Scan for the cell matching the given text and deliver its [X, Y] coordinate at center. 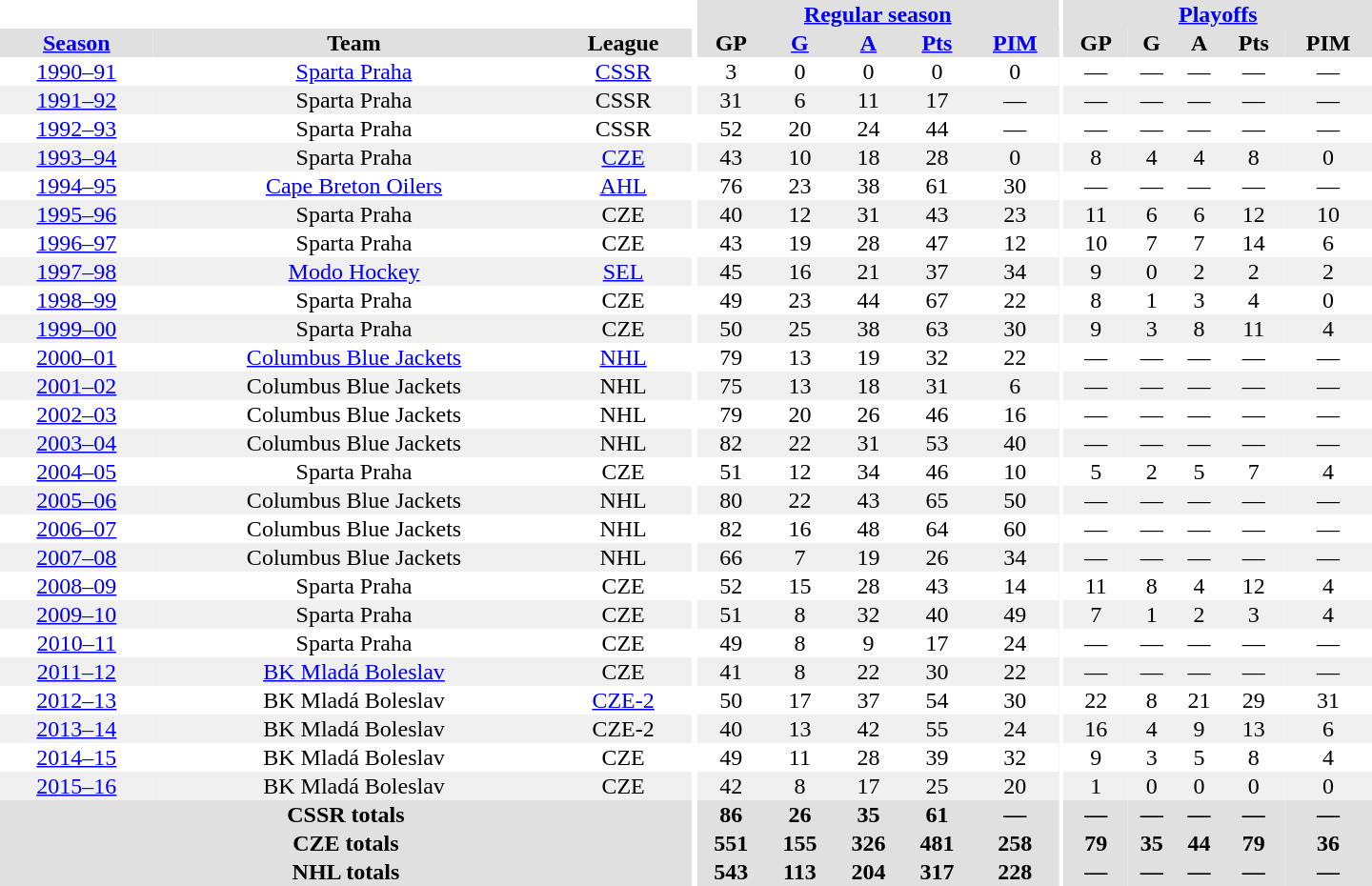
67 [937, 300]
65 [937, 500]
2001–02 [76, 386]
1994–95 [76, 186]
47 [937, 243]
55 [937, 729]
2005–06 [76, 500]
2009–10 [76, 614]
2011–12 [76, 672]
1999–00 [76, 329]
64 [937, 529]
Playoffs [1218, 14]
2014–15 [76, 757]
155 [799, 843]
41 [731, 672]
551 [731, 843]
2012–13 [76, 700]
63 [937, 329]
228 [1015, 872]
317 [937, 872]
2000–01 [76, 357]
2007–08 [76, 557]
AHL [623, 186]
SEL [623, 272]
204 [868, 872]
1996–97 [76, 243]
113 [799, 872]
45 [731, 272]
326 [868, 843]
1991–92 [76, 100]
1997–98 [76, 272]
15 [799, 586]
1990–91 [76, 71]
80 [731, 500]
Regular season [878, 14]
1998–99 [76, 300]
481 [937, 843]
54 [937, 700]
1993–94 [76, 157]
2004–05 [76, 472]
543 [731, 872]
36 [1328, 843]
29 [1254, 700]
48 [868, 529]
2013–14 [76, 729]
258 [1015, 843]
86 [731, 815]
60 [1015, 529]
1992–93 [76, 129]
1995–96 [76, 214]
Season [76, 43]
75 [731, 386]
2010–11 [76, 643]
2002–03 [76, 414]
Cape Breton Oilers [354, 186]
53 [937, 443]
76 [731, 186]
League [623, 43]
2006–07 [76, 529]
2008–09 [76, 586]
NHL totals [346, 872]
66 [731, 557]
CZE totals [346, 843]
Team [354, 43]
CSSR totals [346, 815]
2003–04 [76, 443]
39 [937, 757]
Modo Hockey [354, 272]
2015–16 [76, 786]
